Return [x, y] of the center of cell containing provided text 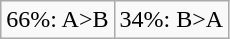
66%: A>B [58, 20]
34%: B>A [172, 20]
